Scan for the cell matching the given text and deliver its (x, y) coordinate at center. 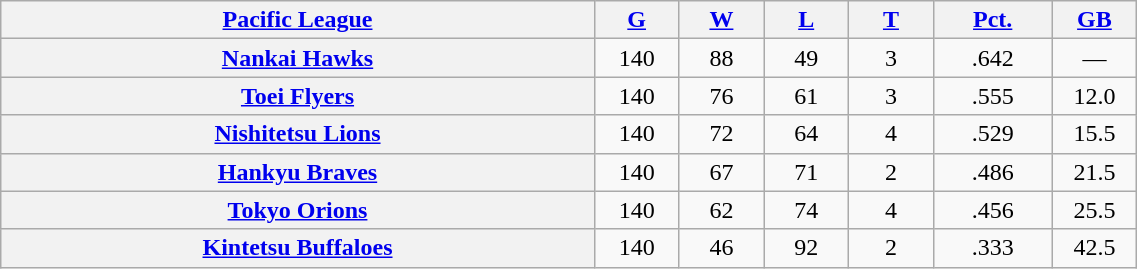
42.5 (1094, 248)
Tokyo Orions (298, 210)
Kintetsu Buffaloes (298, 248)
— (1094, 58)
Nishitetsu Lions (298, 134)
74 (806, 210)
46 (722, 248)
92 (806, 248)
49 (806, 58)
67 (722, 172)
.456 (992, 210)
.555 (992, 96)
15.5 (1094, 134)
76 (722, 96)
Pacific League (298, 20)
88 (722, 58)
L (806, 20)
W (722, 20)
72 (722, 134)
.486 (992, 172)
71 (806, 172)
.529 (992, 134)
Hankyu Braves (298, 172)
GB (1094, 20)
.642 (992, 58)
.333 (992, 248)
64 (806, 134)
61 (806, 96)
Nankai Hawks (298, 58)
21.5 (1094, 172)
62 (722, 210)
G (636, 20)
12.0 (1094, 96)
Pct. (992, 20)
T (892, 20)
25.5 (1094, 210)
Toei Flyers (298, 96)
